Capture the cell that displays the provided text and extract its [X, Y] central coordinate. 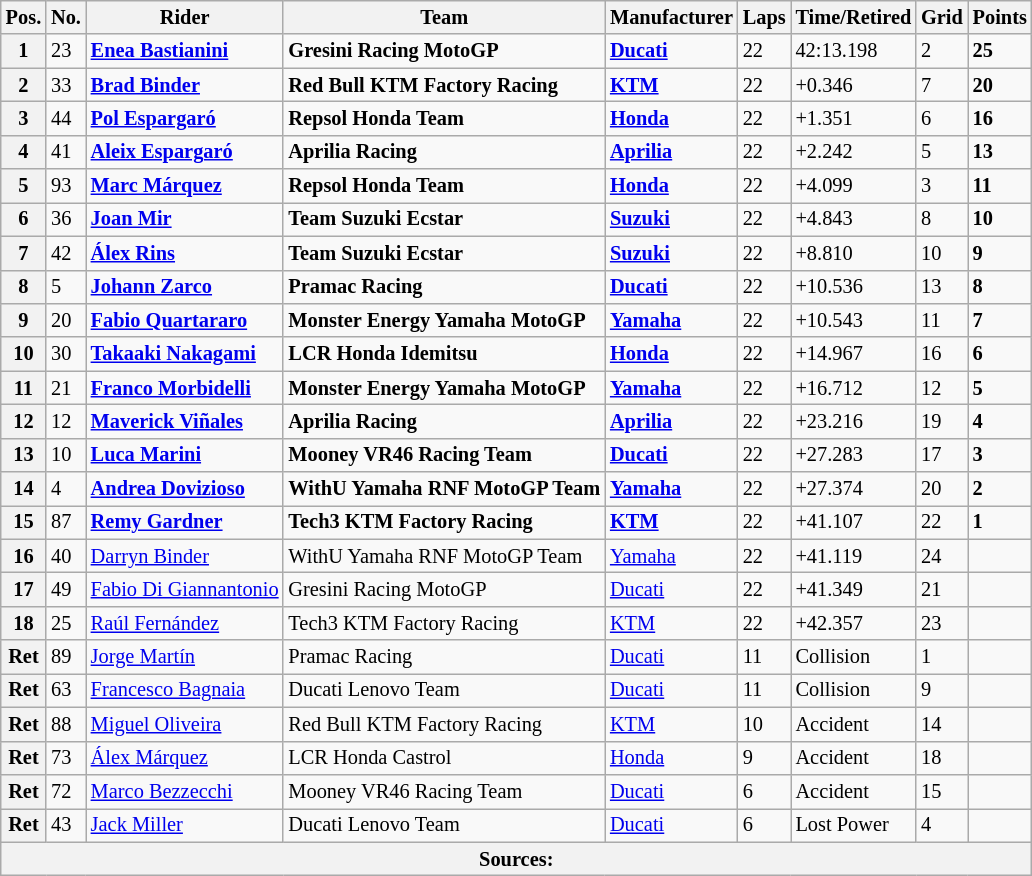
+4.099 [854, 186]
73 [66, 758]
Grid [942, 17]
Jack Miller [185, 825]
+1.351 [854, 118]
+2.242 [854, 152]
Brad Binder [185, 85]
+10.536 [854, 287]
+41.349 [854, 589]
44 [66, 118]
Álex Rins [185, 253]
Johann Zarco [185, 287]
41 [66, 152]
Sources: [516, 859]
+27.283 [854, 455]
30 [66, 354]
Manufacturer [672, 17]
89 [66, 657]
Enea Bastianini [185, 51]
LCR Honda Idemitsu [444, 354]
Joan Mir [185, 219]
Lost Power [854, 825]
+8.810 [854, 253]
49 [66, 589]
Marc Márquez [185, 186]
24 [942, 556]
Time/Retired [854, 17]
Laps [764, 17]
Miguel Oliveira [185, 724]
+4.843 [854, 219]
43 [66, 825]
Franco Morbidelli [185, 388]
+41.107 [854, 522]
93 [66, 186]
LCR Honda Castrol [444, 758]
Points [1000, 17]
Rider [185, 17]
+14.967 [854, 354]
42 [66, 253]
Aleix Espargaró [185, 152]
Fabio Di Giannantonio [185, 589]
Francesco Bagnaia [185, 690]
+42.357 [854, 623]
No. [66, 17]
40 [66, 556]
63 [66, 690]
Pol Espargaró [185, 118]
+23.216 [854, 421]
+41.119 [854, 556]
Andrea Dovizioso [185, 489]
+10.543 [854, 320]
Remy Gardner [185, 522]
Luca Marini [185, 455]
Takaaki Nakagami [185, 354]
Team [444, 17]
+16.712 [854, 388]
+27.374 [854, 489]
Pos. [24, 17]
Fabio Quartararo [185, 320]
Maverick Viñales [185, 421]
+0.346 [854, 85]
Raúl Fernández [185, 623]
72 [66, 791]
33 [66, 85]
Jorge Martín [185, 657]
Marco Bezzecchi [185, 791]
Darryn Binder [185, 556]
88 [66, 724]
19 [942, 421]
42:13.198 [854, 51]
87 [66, 522]
36 [66, 219]
Álex Márquez [185, 758]
